Find where the given text appears and provide that cell's center as (X, Y) coordinate. 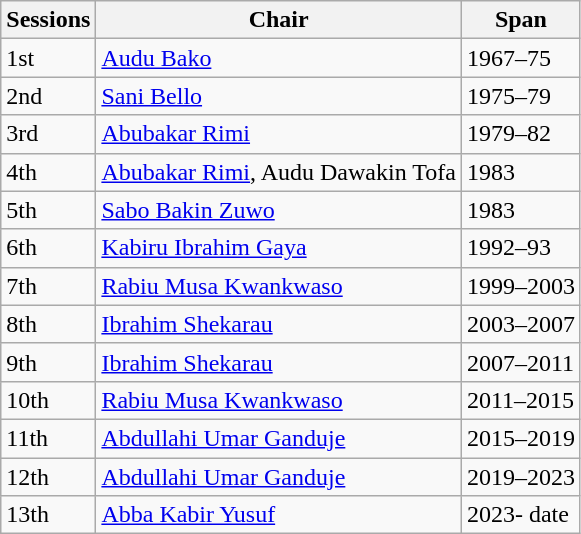
2023- date (520, 515)
2019–2023 (520, 477)
10th (48, 400)
9th (48, 362)
12th (48, 477)
8th (48, 324)
1999–2003 (520, 286)
1975–79 (520, 96)
Abubakar Rimi (279, 134)
1979–82 (520, 134)
4th (48, 172)
Sani Bello (279, 96)
2015–2019 (520, 438)
1992–93 (520, 248)
1967–75 (520, 58)
Abubakar Rimi, Audu Dawakin Tofa (279, 172)
11th (48, 438)
2nd (48, 96)
5th (48, 210)
Kabiru Ibrahim Gaya (279, 248)
Sessions (48, 20)
6th (48, 248)
Sabo Bakin Zuwo (279, 210)
2011–2015 (520, 400)
13th (48, 515)
2003–2007 (520, 324)
7th (48, 286)
1st (48, 58)
Chair (279, 20)
Audu Bako (279, 58)
Span (520, 20)
Abba Kabir Yusuf (279, 515)
3rd (48, 134)
2007–2011 (520, 362)
